Pinpoint the cell where the given text exists, returning its (x, y) midpoint coordinate. 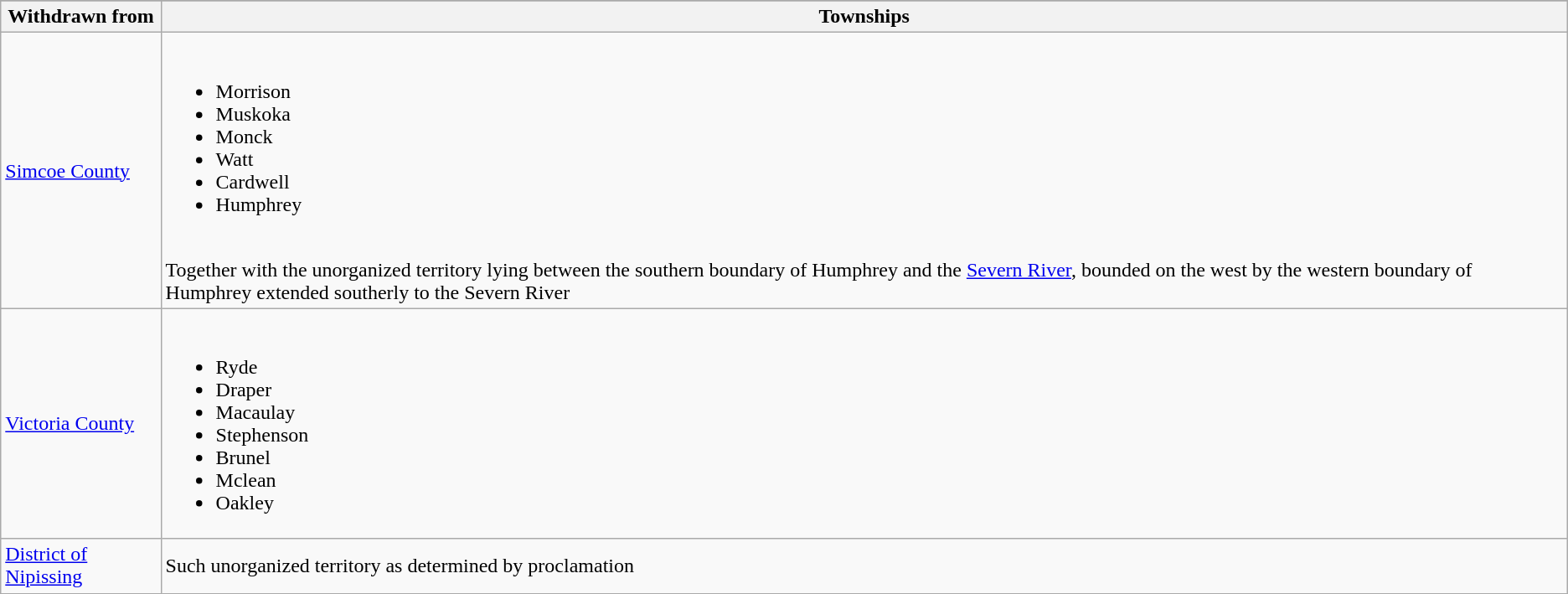
RydeDraperMacaulayStephensonBrunelMcleanOakley (864, 424)
District of Nipissing (80, 566)
Townships (864, 17)
Simcoe County (80, 171)
Such unorganized territory as determined by proclamation (864, 566)
Victoria County (80, 424)
Withdrawn from (80, 17)
